Return [X, Y] of the center of cell containing provided text 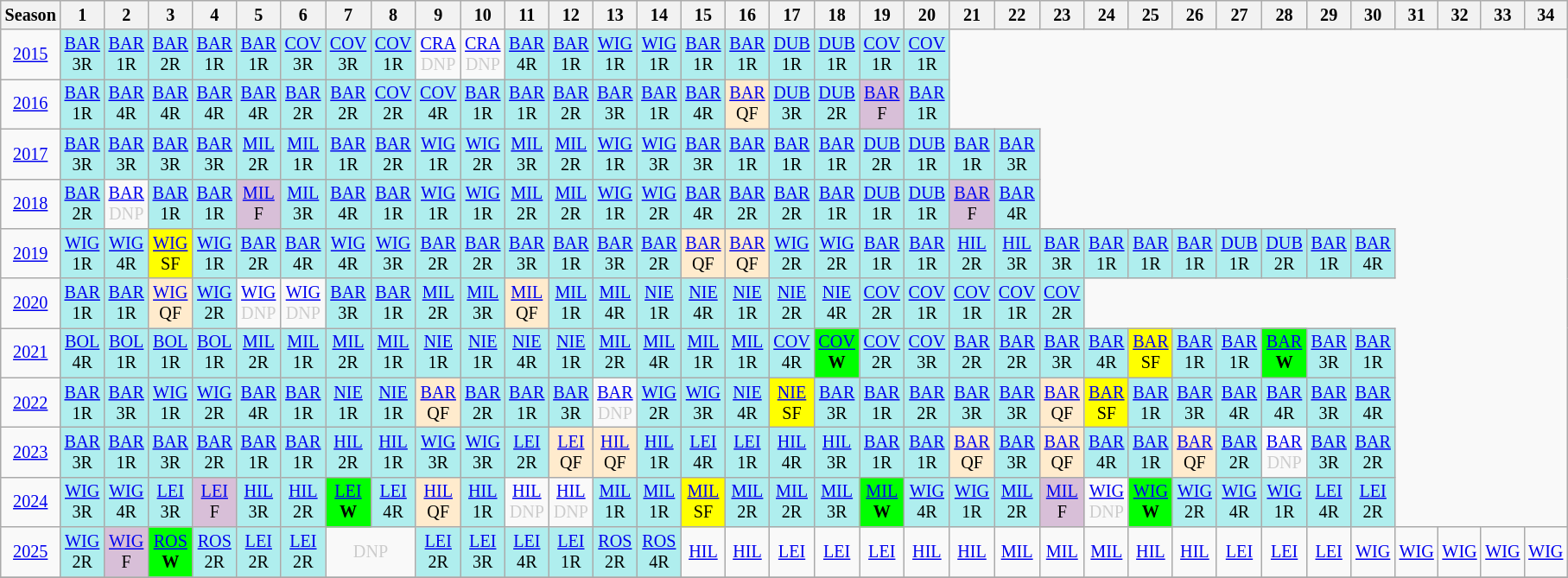
2024 [31, 502]
15 [703, 16]
20 [927, 16]
HIL4R [791, 453]
12 [570, 16]
2016 [31, 105]
26 [1194, 16]
2018 [31, 204]
22 [1017, 16]
2021 [31, 353]
14 [658, 16]
32 [1460, 16]
2019 [31, 254]
WIGW [1151, 502]
LEIQF [570, 453]
DNP [371, 552]
10 [482, 16]
2025 [31, 552]
NIE2R [791, 303]
ROS4R [658, 552]
29 [1329, 16]
DUB3R [791, 105]
27 [1239, 16]
24 [1106, 16]
MILW [882, 502]
5 [259, 16]
2020 [31, 303]
34 [1546, 16]
ROSW [171, 552]
BARW [1285, 353]
3 [171, 16]
19 [882, 16]
28 [1285, 16]
1 [83, 16]
MILSF [703, 502]
NIESF [791, 403]
11 [527, 16]
18 [837, 16]
23 [1062, 16]
21 [972, 16]
4 [214, 16]
WIGQF [171, 303]
2023 [31, 453]
13 [615, 16]
8 [393, 16]
2 [126, 16]
2022 [31, 403]
17 [791, 16]
30 [1374, 16]
BOL4R [83, 353]
2015 [31, 54]
WIGSF [171, 254]
6 [303, 16]
16 [746, 16]
2017 [31, 154]
WIGF [126, 552]
LEIF [214, 502]
9 [438, 16]
LEIW [348, 502]
Season [31, 16]
7 [348, 16]
31 [1417, 16]
25 [1151, 16]
COVW [837, 353]
MILQF [527, 303]
33 [1502, 16]
